For the text-containing cell, return its midpoint in [X, Y] coordinate format. 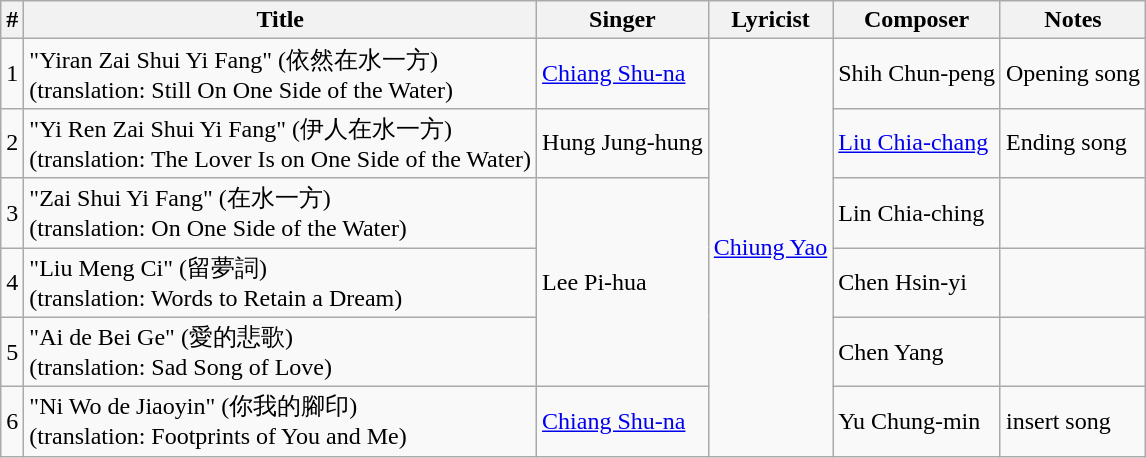
3 [12, 213]
5 [12, 352]
"Ni Wo de Jiaoyin" (你我的腳印)(translation: Footprints of You and Me) [280, 422]
Hung Jung-hung [623, 143]
Chen Yang [917, 352]
"Zai Shui Yi Fang" (在水一方)(translation: On One Side of the Water) [280, 213]
Shih Chun-peng [917, 74]
1 [12, 74]
Lee Pi-hua [623, 282]
Lyricist [770, 20]
Title [280, 20]
"Yi Ren Zai Shui Yi Fang" (伊人在水一方)(translation: The Lover Is on One Side of the Water) [280, 143]
4 [12, 283]
2 [12, 143]
insert song [1072, 422]
Chiung Yao [770, 248]
Notes [1072, 20]
"Yiran Zai Shui Yi Fang" (依然在水一方)(translation: Still On One Side of the Water) [280, 74]
6 [12, 422]
Singer [623, 20]
Liu Chia-chang [917, 143]
Composer [917, 20]
"Liu Meng Ci" (留夢詞)(translation: Words to Retain a Dream) [280, 283]
Ending song [1072, 143]
# [12, 20]
Lin Chia-ching [917, 213]
Yu Chung-min [917, 422]
"Ai de Bei Ge" (愛的悲歌)(translation: Sad Song of Love) [280, 352]
Opening song [1072, 74]
Chen Hsin-yi [917, 283]
